From the cell containing the given text, extract its center point as (x, y) coordinate. 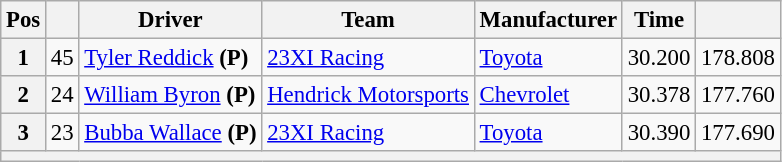
Pos (24, 20)
178.808 (738, 58)
Chevrolet (548, 95)
30.378 (658, 95)
24 (62, 95)
Bubba Wallace (P) (170, 133)
Manufacturer (548, 20)
177.690 (738, 133)
23 (62, 133)
30.200 (658, 58)
William Byron (P) (170, 95)
Tyler Reddick (P) (170, 58)
Hendrick Motorsports (368, 95)
1 (24, 58)
Driver (170, 20)
30.390 (658, 133)
Team (368, 20)
45 (62, 58)
3 (24, 133)
2 (24, 95)
Time (658, 20)
177.760 (738, 95)
